From the cell containing the given text, extract its center point as [X, Y] coordinate. 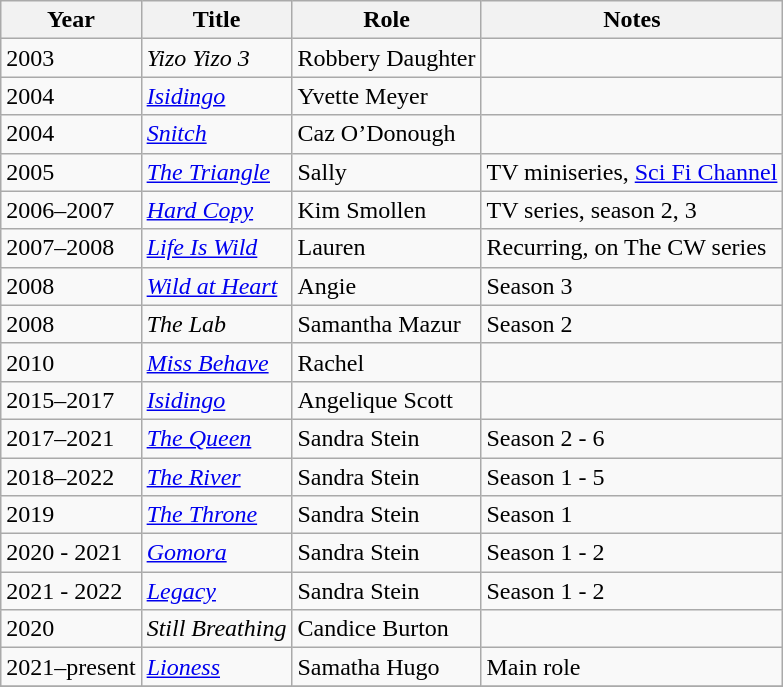
Snitch [216, 134]
Year [71, 20]
Gomora [216, 553]
The Queen [216, 438]
2017–2021 [71, 438]
Life Is Wild [216, 248]
The Lab [216, 324]
Sally [386, 172]
The River [216, 477]
2021 - 2022 [71, 591]
Season 2 [632, 324]
Season 2 - 6 [632, 438]
Recurring, on The CW series [632, 248]
Yizo Yizo 3 [216, 58]
Role [386, 20]
TV series, season 2, 3 [632, 210]
Yvette Meyer [386, 96]
2005 [71, 172]
Angelique Scott [386, 400]
Samantha Mazur [386, 324]
Robbery Daughter [386, 58]
Title [216, 20]
Season 1 [632, 515]
Season 3 [632, 286]
TV miniseries, Sci Fi Channel [632, 172]
Legacy [216, 591]
Wild at Heart [216, 286]
The Throne [216, 515]
Still Breathing [216, 629]
Caz O’Donough [386, 134]
2021–present [71, 667]
Candice Burton [386, 629]
Lauren [386, 248]
The Triangle [216, 172]
2006–2007 [71, 210]
Notes [632, 20]
Angie [386, 286]
2018–2022 [71, 477]
Rachel [386, 362]
Lioness [216, 667]
2020 - 2021 [71, 553]
2007–2008 [71, 248]
2015–2017 [71, 400]
2003 [71, 58]
Hard Copy [216, 210]
2010 [71, 362]
2019 [71, 515]
Samatha Hugo [386, 667]
Miss Behave [216, 362]
Main role [632, 667]
Season 1 - 5 [632, 477]
Kim Smollen [386, 210]
2020 [71, 629]
